Identify which cell holds the provided text, then report its (x, y) central coordinate. 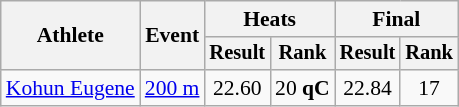
22.60 (237, 88)
Heats (269, 19)
Event (172, 36)
200 m (172, 88)
Athlete (70, 36)
17 (429, 88)
22.84 (368, 88)
Final (396, 19)
Kohun Eugene (70, 88)
20 qC (302, 88)
